Locate the cell with the specified text and output its (X, Y) center coordinate. 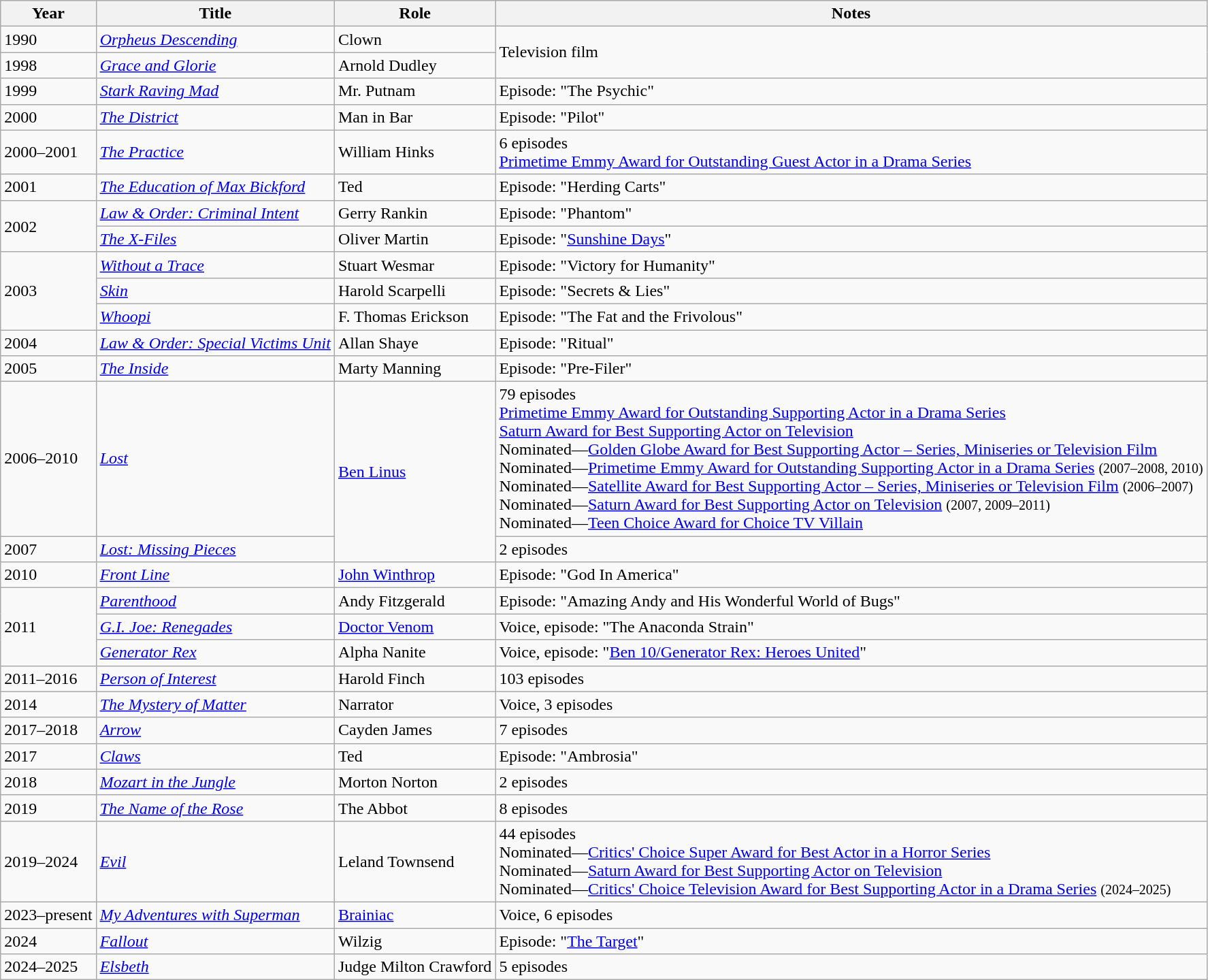
2014 (48, 704)
Oliver Martin (414, 239)
2005 (48, 369)
Episode: "Amazing Andy and His Wonderful World of Bugs" (851, 601)
Brainiac (414, 915)
2019 (48, 808)
2017 (48, 756)
Voice, 3 episodes (851, 704)
Morton Norton (414, 782)
Person of Interest (215, 679)
1990 (48, 39)
Harold Finch (414, 679)
The Mystery of Matter (215, 704)
Mr. Putnam (414, 91)
Claws (215, 756)
The District (215, 117)
Episode: "Pre-Filer" (851, 369)
Episode: "God In America" (851, 575)
1998 (48, 65)
Television film (851, 52)
Marty Manning (414, 369)
William Hinks (414, 152)
Stark Raving Mad (215, 91)
Generator Rex (215, 653)
2006–2010 (48, 459)
Voice, episode: "Ben 10/Generator Rex: Heroes United" (851, 653)
2002 (48, 226)
Parenthood (215, 601)
2000–2001 (48, 152)
Lost (215, 459)
Leland Townsend (414, 862)
2003 (48, 291)
Episode: "Herding Carts" (851, 187)
The Education of Max Bickford (215, 187)
Clown (414, 39)
F. Thomas Erickson (414, 316)
Orpheus Descending (215, 39)
Elsbeth (215, 967)
103 episodes (851, 679)
Episode: "Ritual" (851, 342)
2011 (48, 627)
Alpha Nanite (414, 653)
Doctor Venom (414, 627)
2007 (48, 549)
Grace and Glorie (215, 65)
Lost: Missing Pieces (215, 549)
Andy Fitzgerald (414, 601)
2024–2025 (48, 967)
2024 (48, 941)
2004 (48, 342)
Man in Bar (414, 117)
8 episodes (851, 808)
Arnold Dudley (414, 65)
Episode: "Ambrosia" (851, 756)
Ben Linus (414, 472)
5 episodes (851, 967)
Narrator (414, 704)
2010 (48, 575)
2019–2024 (48, 862)
The Practice (215, 152)
Voice, episode: "The Anaconda Strain" (851, 627)
Arrow (215, 730)
The Name of the Rose (215, 808)
Skin (215, 291)
Episode: "The Psychic" (851, 91)
2023–present (48, 915)
Wilzig (414, 941)
2018 (48, 782)
Law & Order: Criminal Intent (215, 213)
John Winthrop (414, 575)
2001 (48, 187)
Fallout (215, 941)
2000 (48, 117)
Voice, 6 episodes (851, 915)
Year (48, 14)
Episode: "Phantom" (851, 213)
Mozart in the Jungle (215, 782)
Law & Order: Special Victims Unit (215, 342)
The Abbot (414, 808)
Episode: "The Target" (851, 941)
2011–2016 (48, 679)
Episode: "Sunshine Days" (851, 239)
Stuart Wesmar (414, 265)
Harold Scarpelli (414, 291)
2017–2018 (48, 730)
Whoopi (215, 316)
The X-Files (215, 239)
Gerry Rankin (414, 213)
Role (414, 14)
My Adventures with Superman (215, 915)
Without a Trace (215, 265)
7 episodes (851, 730)
Front Line (215, 575)
Episode: "Pilot" (851, 117)
G.I. Joe: Renegades (215, 627)
Episode: "Victory for Humanity" (851, 265)
Judge Milton Crawford (414, 967)
1999 (48, 91)
Evil (215, 862)
Allan Shaye (414, 342)
Cayden James (414, 730)
Episode: "The Fat and the Frivolous" (851, 316)
Episode: "Secrets & Lies" (851, 291)
Title (215, 14)
6 episodesPrimetime Emmy Award for Outstanding Guest Actor in a Drama Series (851, 152)
Notes (851, 14)
The Inside (215, 369)
